Scan for the cell matching the given text and deliver its [x, y] coordinate at center. 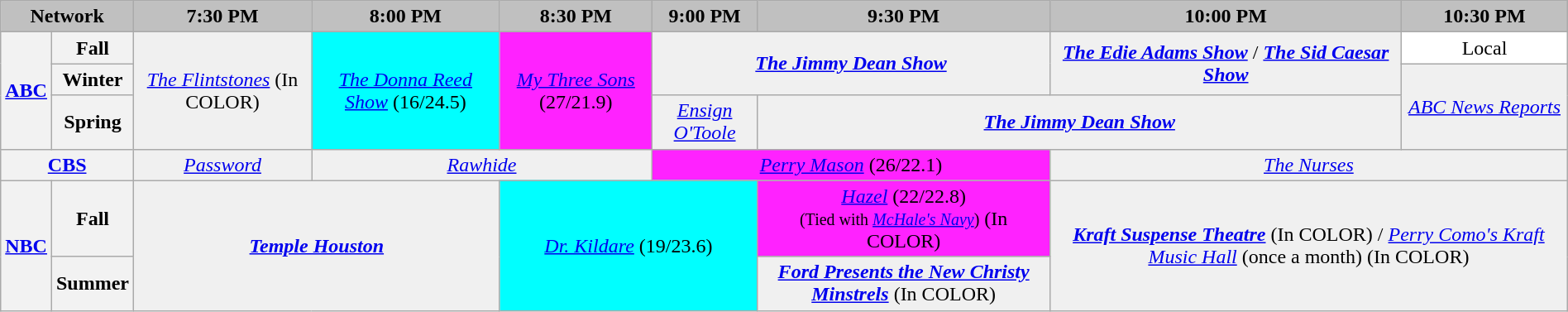
CBS [68, 165]
Rawhide [482, 165]
ABC [26, 91]
NBC [26, 245]
8:00 PM [406, 17]
The Edie Adams Show / The Sid Caesar Show [1226, 64]
Network [68, 17]
Winter [93, 79]
ABC News Reports [1484, 106]
10:30 PM [1484, 17]
10:00 PM [1226, 17]
8:30 PM [576, 17]
9:30 PM [904, 17]
Summer [93, 283]
7:30 PM [223, 17]
Perry Mason (26/22.1) [850, 165]
The Nurses [1309, 165]
Kraft Suspense Theatre (In COLOR) / Perry Como's Kraft Music Hall (once a month) (In COLOR) [1309, 245]
Temple Houston [318, 245]
Spring [93, 122]
Password [223, 165]
Dr. Kildare (19/23.6) [629, 245]
Ford Presents the New Christy Minstrels (In COLOR) [904, 283]
The Donna Reed Show (16/24.5) [406, 91]
The Flintstones (In COLOR) [223, 91]
Local [1484, 48]
My Three Sons (27/21.9) [576, 91]
Ensign O'Toole [705, 122]
Hazel (22/22.8)(Tied with McHale's Navy) (In COLOR) [904, 218]
9:00 PM [705, 17]
